Scan for the cell matching the given text and deliver its (X, Y) coordinate at center. 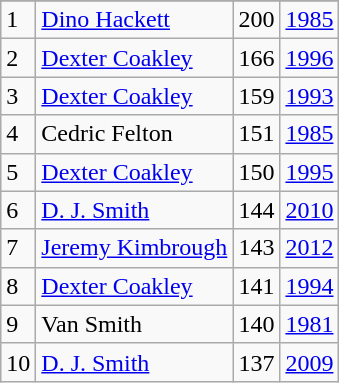
200 (256, 20)
7 (18, 248)
Dino Hackett (134, 20)
8 (18, 286)
1981 (310, 324)
159 (256, 96)
150 (256, 172)
144 (256, 210)
1994 (310, 286)
3 (18, 96)
143 (256, 248)
2012 (310, 248)
1995 (310, 172)
9 (18, 324)
1 (18, 20)
6 (18, 210)
166 (256, 58)
2010 (310, 210)
5 (18, 172)
140 (256, 324)
1996 (310, 58)
4 (18, 134)
Jeremy Kimbrough (134, 248)
2009 (310, 362)
1993 (310, 96)
137 (256, 362)
10 (18, 362)
141 (256, 286)
Cedric Felton (134, 134)
2 (18, 58)
151 (256, 134)
Van Smith (134, 324)
